Capture the cell that displays the provided text and extract its (x, y) central coordinate. 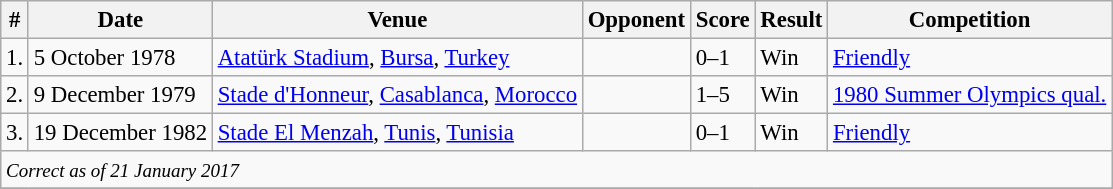
Competition (970, 20)
2. (15, 95)
# (15, 20)
Stade El Menzah, Tunis, Tunisia (397, 133)
Venue (397, 20)
Date (120, 20)
1. (15, 58)
3. (15, 133)
Stade d'Honneur, Casablanca, Morocco (397, 95)
Score (722, 20)
5 October 1978 (120, 58)
9 December 1979 (120, 95)
Atatürk Stadium, Bursa, Turkey (397, 58)
19 December 1982 (120, 133)
1–5 (722, 95)
Correct as of 21 January 2017 (556, 170)
Result (792, 20)
Opponent (636, 20)
1980 Summer Olympics qual. (970, 95)
